Capture the cell that displays the provided text and extract its [X, Y] central coordinate. 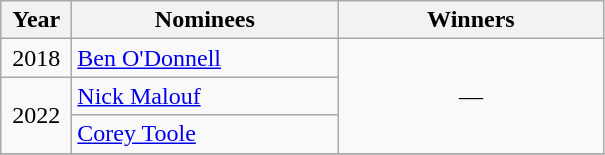
2022 [36, 115]
— [471, 96]
Nick Malouf [205, 96]
Ben O'Donnell [205, 58]
2018 [36, 58]
Nominees [205, 20]
Winners [471, 20]
Year [36, 20]
Corey Toole [205, 134]
